Determine the (x, y) coordinate at the center of the cell enclosing the given text.  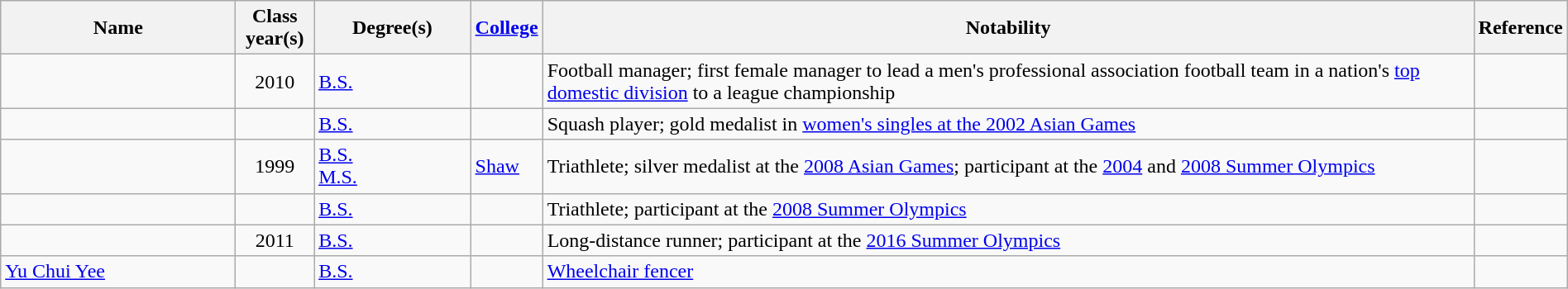
Long-distance runner; participant at the 2016 Summer Olympics (1008, 240)
Triathlete; silver medalist at the 2008 Asian Games; participant at the 2004 and 2008 Summer Olympics (1008, 167)
2011 (275, 240)
Name (118, 28)
Yu Chui Yee (118, 272)
Class year(s) (275, 28)
Degree(s) (392, 28)
Triathlete; participant at the 2008 Summer Olympics (1008, 209)
B.S. M.S. (392, 167)
College (506, 28)
1999 (275, 167)
Reference (1520, 28)
2010 (275, 81)
Wheelchair fencer (1008, 272)
Notability (1008, 28)
Shaw (506, 167)
Squash player; gold medalist in women's singles at the 2002 Asian Games (1008, 124)
